Return (X, Y) of the center of cell containing provided text 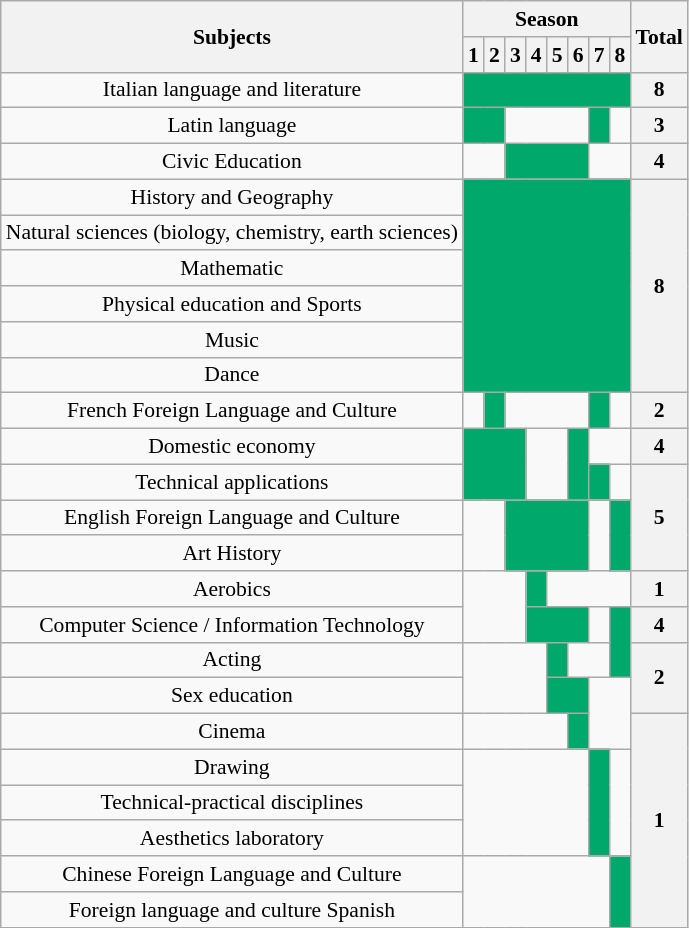
Computer Science / Information Technology (232, 625)
Art History (232, 554)
Technical-practical disciplines (232, 803)
Aerobics (232, 589)
Mathematic (232, 269)
Technical applications (232, 482)
Latin language (232, 126)
Total (658, 36)
Music (232, 340)
Season (546, 19)
Physical education and Sports (232, 304)
French Foreign Language and Culture (232, 411)
Acting (232, 660)
Subjects (232, 36)
Civic Education (232, 162)
Cinema (232, 732)
Sex education (232, 696)
Italian language and literature (232, 90)
History and Geography (232, 197)
Aesthetics laboratory (232, 839)
English Foreign Language and Culture (232, 518)
Dance (232, 375)
Foreign language and culture Spanish (232, 910)
Natural sciences (biology, chemistry, earth sciences) (232, 233)
Chinese Foreign Language and Culture (232, 874)
Domestic economy (232, 447)
Drawing (232, 767)
6 (578, 55)
7 (600, 55)
